Determine the [x, y] coordinate at the center of the cell enclosing the given text.  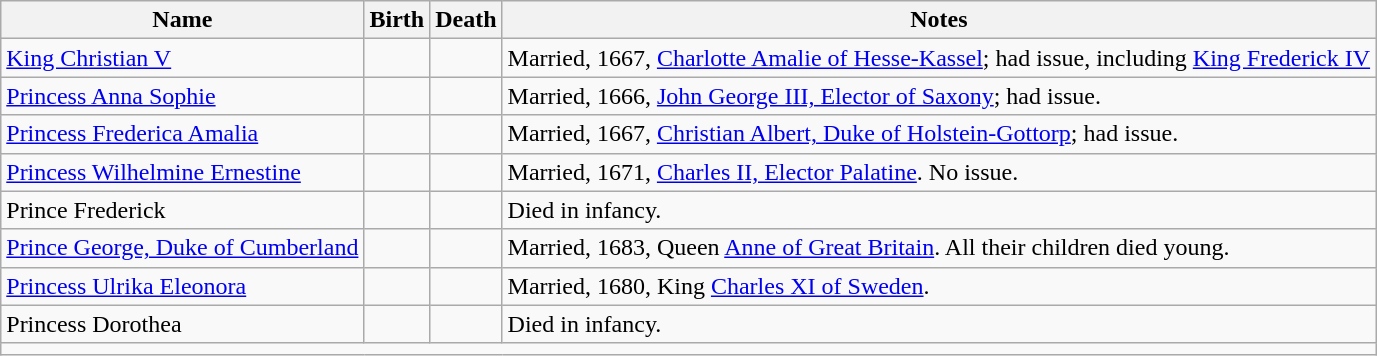
Name [182, 20]
Prince George, Duke of Cumberland [182, 248]
King Christian V [182, 58]
Princess Wilhelmine Ernestine [182, 172]
Prince Frederick [182, 210]
Princess Ulrika Eleonora [182, 286]
Birth [397, 20]
Married, 1667, Charlotte Amalie of Hesse-Kassel; had issue, including King Frederick IV [939, 58]
Married, 1666, John George III, Elector of Saxony; had issue. [939, 96]
Princess Anna Sophie [182, 96]
Notes [939, 20]
Married, 1683, Queen Anne of Great Britain. All their children died young. [939, 248]
Princess Dorothea [182, 324]
Married, 1671, Charles II, Elector Palatine. No issue. [939, 172]
Death [466, 20]
Married, 1680, King Charles XI of Sweden. [939, 286]
Married, 1667, Christian Albert, Duke of Holstein-Gottorp; had issue. [939, 134]
Princess Frederica Amalia [182, 134]
